Pinpoint the cell where the given text exists, returning its [X, Y] midpoint coordinate. 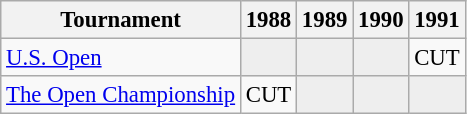
1990 [381, 20]
1988 [268, 20]
1991 [437, 20]
The Open Championship [121, 95]
U.S. Open [121, 58]
Tournament [121, 20]
1989 [325, 20]
